Return [x, y] of the center of cell containing provided text 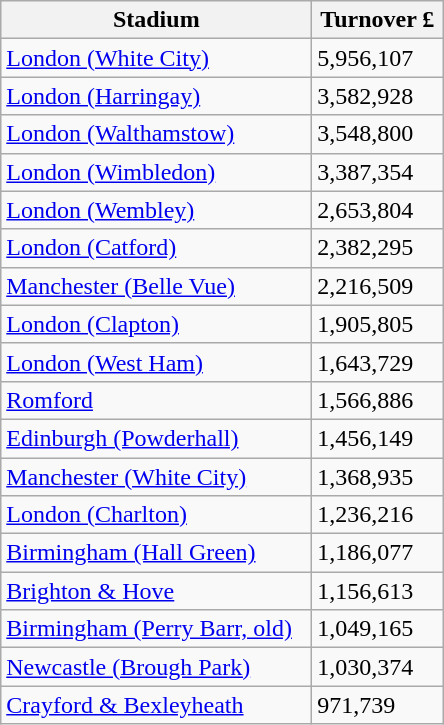
London (Wimbledon) [156, 172]
3,548,800 [378, 134]
Brighton & Hove [156, 591]
1,905,805 [378, 324]
971,739 [378, 705]
5,956,107 [378, 58]
London (Charlton) [156, 515]
2,653,804 [378, 210]
1,030,374 [378, 667]
London (Walthamstow) [156, 134]
1,368,935 [378, 477]
3,387,354 [378, 172]
London (White City) [156, 58]
Newcastle (Brough Park) [156, 667]
London (West Ham) [156, 362]
1,456,149 [378, 438]
Crayford & Bexleyheath [156, 705]
1,643,729 [378, 362]
1,186,077 [378, 553]
Manchester (Belle Vue) [156, 286]
Turnover £ [378, 20]
1,049,165 [378, 629]
1,156,613 [378, 591]
Manchester (White City) [156, 477]
Birmingham (Perry Barr, old) [156, 629]
London (Wembley) [156, 210]
London (Harringay) [156, 96]
Birmingham (Hall Green) [156, 553]
1,236,216 [378, 515]
3,582,928 [378, 96]
London (Clapton) [156, 324]
1,566,886 [378, 400]
2,216,509 [378, 286]
Stadium [156, 20]
Romford [156, 400]
London (Catford) [156, 248]
2,382,295 [378, 248]
Edinburgh (Powderhall) [156, 438]
